Pinpoint the cell where the given text exists, returning its (x, y) midpoint coordinate. 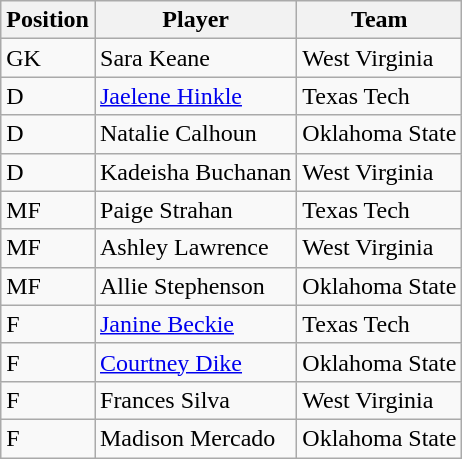
Position (48, 20)
Kadeisha Buchanan (195, 172)
Player (195, 20)
Courtney Dike (195, 362)
Madison Mercado (195, 438)
Sara Keane (195, 58)
Jaelene Hinkle (195, 96)
Paige Strahan (195, 210)
Janine Beckie (195, 324)
Natalie Calhoun (195, 134)
Team (380, 20)
Frances Silva (195, 400)
Allie Stephenson (195, 286)
Ashley Lawrence (195, 248)
GK (48, 58)
